Detect which cell encompasses the target text, then output its (X, Y) center coordinate. 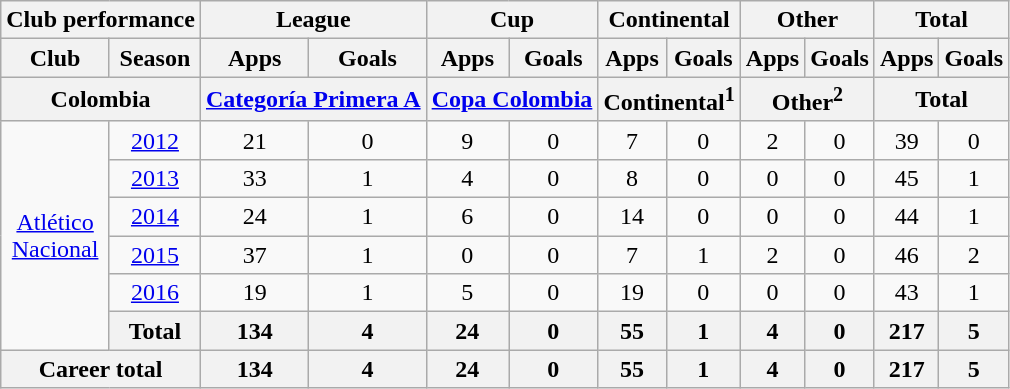
21 (254, 140)
Cup (512, 20)
AtléticoNacional (56, 235)
44 (906, 217)
League (313, 20)
2013 (154, 178)
14 (632, 217)
46 (906, 255)
33 (254, 178)
Other (807, 20)
8 (632, 178)
37 (254, 255)
6 (467, 217)
39 (906, 140)
45 (906, 178)
Copa Colombia (512, 100)
2016 (154, 293)
2012 (154, 140)
43 (906, 293)
Other2 (807, 100)
2015 (154, 255)
Continental1 (669, 100)
Season (154, 58)
Continental (669, 20)
Club (56, 58)
Club performance (101, 20)
Colombia (101, 100)
Career total (101, 369)
2014 (154, 217)
Categoría Primera A (313, 100)
9 (467, 140)
